Capture the cell that displays the provided text and extract its (X, Y) central coordinate. 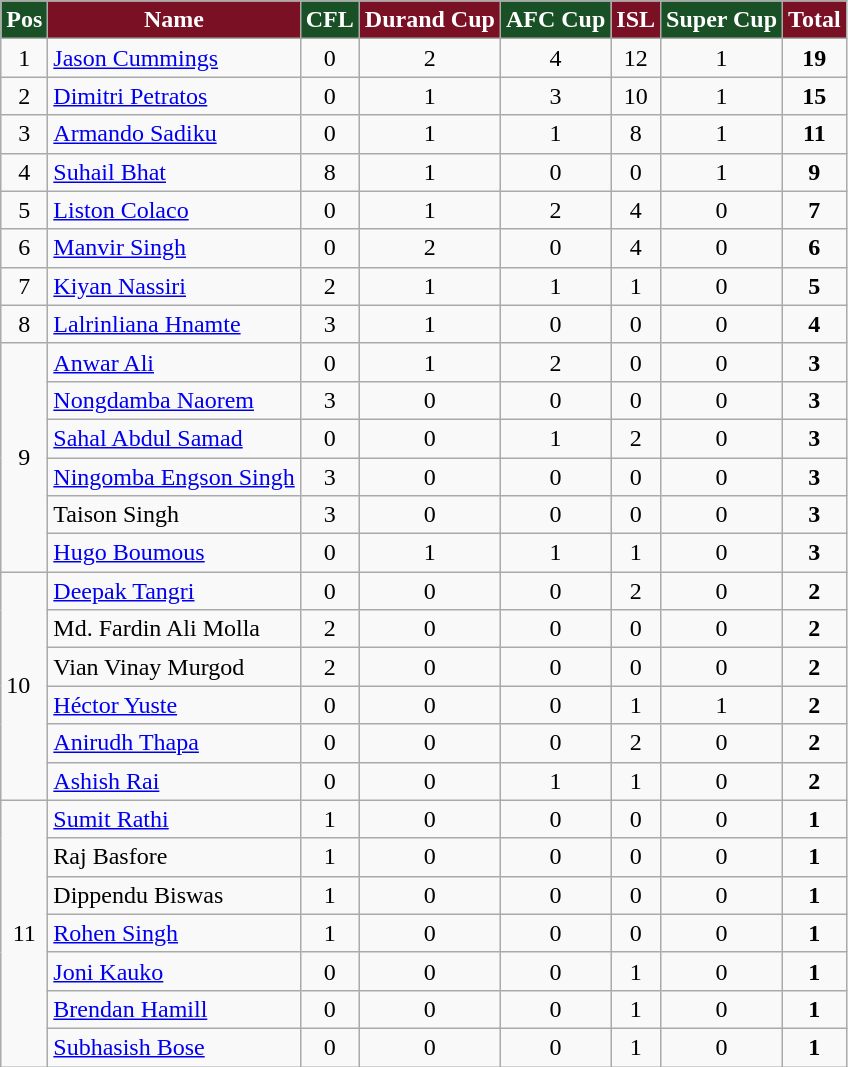
Jason Cummings (174, 58)
Subhasish Bose (174, 1047)
Durand Cup (430, 20)
19 (815, 58)
CFL (330, 20)
Armando Sadiku (174, 134)
Suhail Bhat (174, 172)
Sahal Abdul Samad (174, 438)
Manvir Singh (174, 248)
Dippendu Biswas (174, 895)
Taison Singh (174, 515)
Total (815, 20)
Vian Vinay Murgod (174, 667)
Name (174, 20)
Ashish Rai (174, 781)
Hugo Boumous (174, 553)
Super Cup (722, 20)
Brendan Hamill (174, 1009)
Liston Colaco (174, 210)
Kiyan Nassiri (174, 286)
Md. Fardin Ali Molla (174, 629)
Rohen Singh (174, 933)
Héctor Yuste (174, 705)
15 (815, 96)
Anirudh Thapa (174, 743)
ISL (636, 20)
Nongdamba Naorem (174, 400)
Deepak Tangri (174, 591)
Lalrinliana Hnamte (174, 324)
Sumit Rathi (174, 819)
Raj Basfore (174, 857)
12 (636, 58)
Pos (24, 20)
Ningomba Engson Singh (174, 477)
Joni Kauko (174, 971)
Dimitri Petratos (174, 96)
AFC Cup (555, 20)
Anwar Ali (174, 362)
